Capture the cell that displays the provided text and extract its [x, y] central coordinate. 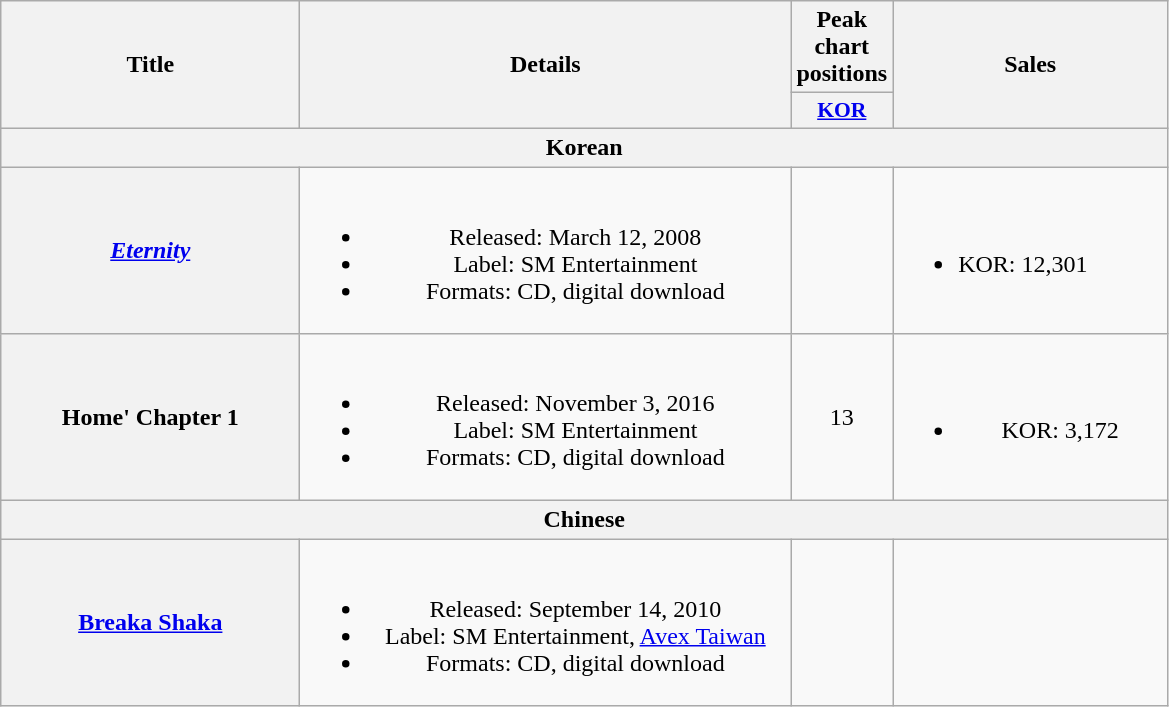
Eternity [150, 250]
Korean [584, 147]
KOR: 12,301 [1030, 250]
KOR: 3,172 [1030, 418]
Title [150, 65]
Peak chart positions [842, 47]
Released: March 12, 2008Label: SM EntertainmentFormats: CD, digital download [546, 250]
Sales [1030, 65]
KOR [842, 111]
Home' Chapter 1 [150, 418]
Details [546, 65]
Breaka Shaka [150, 622]
Released: November 3, 2016Label: SM EntertainmentFormats: CD, digital download [546, 418]
Released: September 14, 2010Label: SM Entertainment, Avex TaiwanFormats: CD, digital download [546, 622]
13 [842, 418]
Chinese [584, 520]
